Capture the cell that displays the provided text and extract its [X, Y] central coordinate. 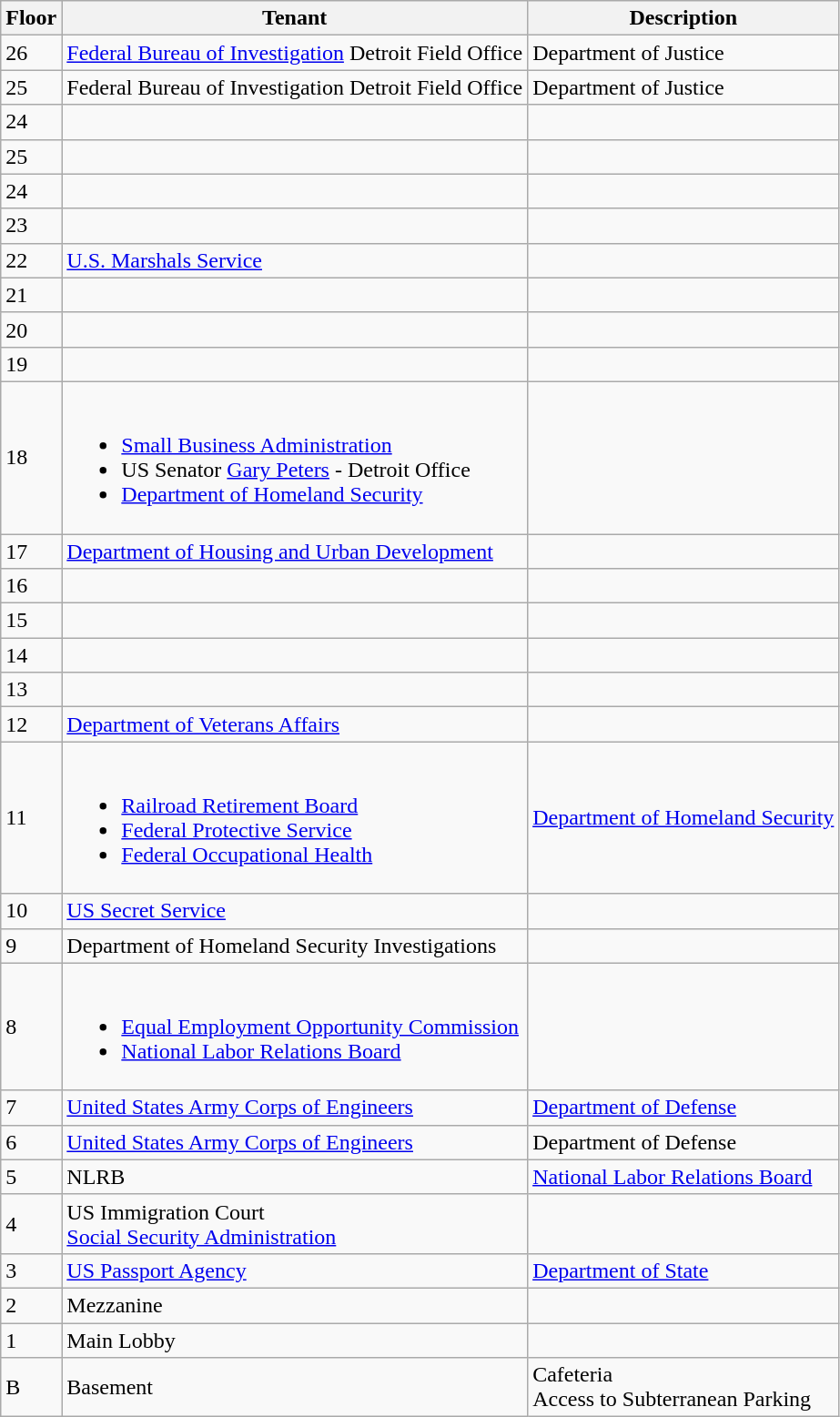
Department of Housing and Urban Development [295, 551]
Small Business AdministrationUS Senator Gary Peters - Detroit OfficeDepartment of Homeland Security [295, 457]
U.S. Marshals Service [295, 260]
US Immigration CourtSocial Security Administration [295, 1223]
Department of Homeland Security Investigations [295, 946]
8 [31, 1027]
21 [31, 295]
7 [31, 1108]
US Secret Service [295, 911]
22 [31, 260]
4 [31, 1223]
NLRB [295, 1177]
12 [31, 724]
18 [31, 457]
11 [31, 817]
Railroad Retirement BoardFederal Protective ServiceFederal Occupational Health [295, 817]
2 [31, 1305]
10 [31, 911]
B [31, 1387]
National Labor Relations Board [683, 1177]
17 [31, 551]
US Passport Agency [295, 1270]
Description [683, 18]
Tenant [295, 18]
5 [31, 1177]
9 [31, 946]
Department of Homeland Security [683, 817]
3 [31, 1270]
20 [31, 329]
13 [31, 690]
Basement [295, 1387]
Department of Veterans Affairs [295, 724]
CafeteriaAccess to Subterranean Parking [683, 1387]
1 [31, 1341]
Department of State [683, 1270]
19 [31, 364]
Equal Employment Opportunity CommissionNational Labor Relations Board [295, 1027]
26 [31, 53]
16 [31, 586]
23 [31, 226]
Floor [31, 18]
6 [31, 1142]
14 [31, 655]
Mezzanine [295, 1305]
15 [31, 621]
Main Lobby [295, 1341]
